For the text-containing cell, return its midpoint in [X, Y] coordinate format. 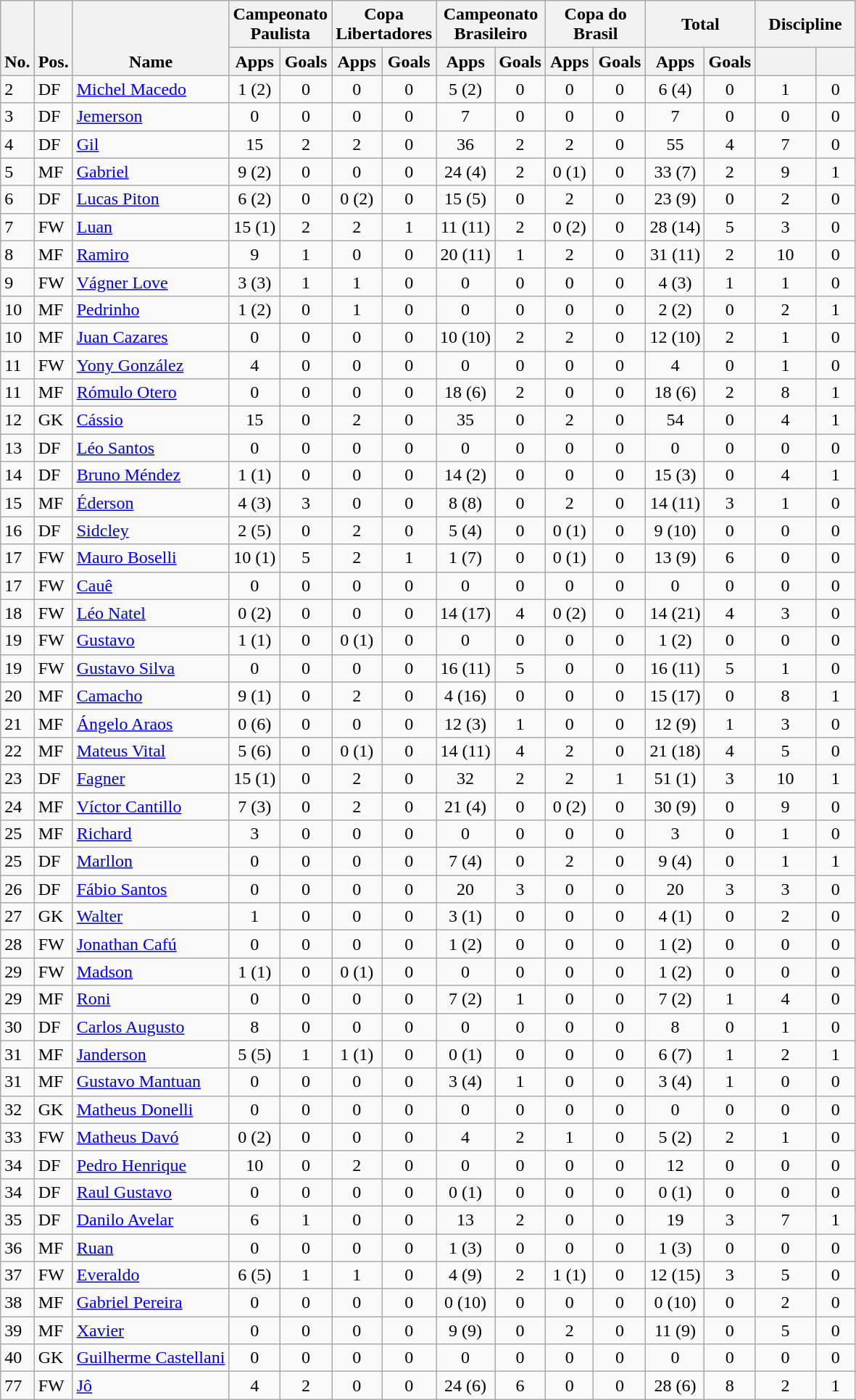
1 (7) [465, 558]
Carlos Augusto [151, 1027]
12 (15) [676, 1275]
Madson [151, 972]
5 (4) [465, 530]
12 (3) [465, 723]
18 [17, 613]
Campeonato Brasileiro [491, 25]
9 (2) [254, 172]
9 (9) [465, 1330]
Gabriel [151, 172]
4 (1) [676, 917]
14 (2) [465, 475]
21 (4) [465, 807]
39 [17, 1330]
Cássio [151, 420]
6 (7) [676, 1054]
7 (3) [254, 807]
Sidcley [151, 530]
Campeonato Paulista [281, 25]
Copa Libertadores [384, 25]
Xavier [151, 1330]
Marllon [151, 862]
Camacho [151, 696]
51 (1) [676, 778]
4 (16) [465, 696]
Bruno Méndez [151, 475]
Ángelo Araos [151, 723]
6 (2) [254, 199]
10 (10) [465, 337]
54 [676, 420]
3 (1) [465, 917]
55 [676, 144]
27 [17, 917]
24 [17, 807]
Discipline [806, 25]
Gustavo Silva [151, 668]
37 [17, 1275]
7 (4) [465, 862]
Walter [151, 917]
Éderson [151, 503]
Everaldo [151, 1275]
6 (4) [676, 89]
14 (17) [465, 613]
Pedro Henrique [151, 1164]
21 [17, 723]
9 (10) [676, 530]
21 (18) [676, 751]
Name [151, 38]
Janderson [151, 1054]
30 (9) [676, 807]
Yony González [151, 364]
28 (6) [676, 1386]
30 [17, 1027]
22 [17, 751]
Michel Macedo [151, 89]
23 (9) [676, 199]
15 (17) [676, 696]
Ruan [151, 1247]
9 (1) [254, 696]
5 (5) [254, 1054]
Vágner Love [151, 282]
Mauro Boselli [151, 558]
Fagner [151, 778]
31 (11) [676, 254]
Pos. [54, 38]
Jemerson [151, 117]
Copa do Brasil [596, 25]
5 (6) [254, 751]
12 (9) [676, 723]
2 (5) [254, 530]
No. [17, 38]
6 (5) [254, 1275]
9 (4) [676, 862]
10 (1) [254, 558]
Raul Gustavo [151, 1192]
11 (11) [465, 227]
Gustavo Mantuan [151, 1082]
3 (3) [254, 282]
33 [17, 1137]
20 (11) [465, 254]
Gil [151, 144]
Gustavo [151, 641]
0 (6) [254, 723]
Jonathan Cafú [151, 944]
14 (21) [676, 613]
Luan [151, 227]
40 [17, 1358]
2 (2) [676, 309]
26 [17, 889]
Matheus Donelli [151, 1109]
Rómulo Otero [151, 393]
Gabriel Pereira [151, 1303]
13 (9) [676, 558]
Roni [151, 999]
Lucas Piton [151, 199]
Víctor Cantillo [151, 807]
Mateus Vital [151, 751]
Cauê [151, 586]
Fábio Santos [151, 889]
24 (6) [465, 1386]
16 [17, 530]
11 (9) [676, 1330]
Ramiro [151, 254]
Total [700, 25]
Jô [151, 1386]
Juan Cazares [151, 337]
28 (14) [676, 227]
23 [17, 778]
24 (4) [465, 172]
38 [17, 1303]
28 [17, 944]
Pedrinho [151, 309]
14 [17, 475]
12 (10) [676, 337]
15 (5) [465, 199]
15 (3) [676, 475]
8 (8) [465, 503]
Richard [151, 834]
Matheus Davó [151, 1137]
Léo Santos [151, 448]
33 (7) [676, 172]
4 (9) [465, 1275]
77 [17, 1386]
Léo Natel [151, 613]
Danilo Avelar [151, 1220]
Guilherme Castellani [151, 1358]
